Search for the cell housing the specified text and yield its [X, Y] center coordinate. 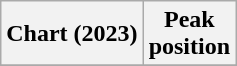
Chart (2023) [72, 34]
Peakposition [189, 34]
